Output the [X, Y] coordinate of the center of the cell containing the given text.  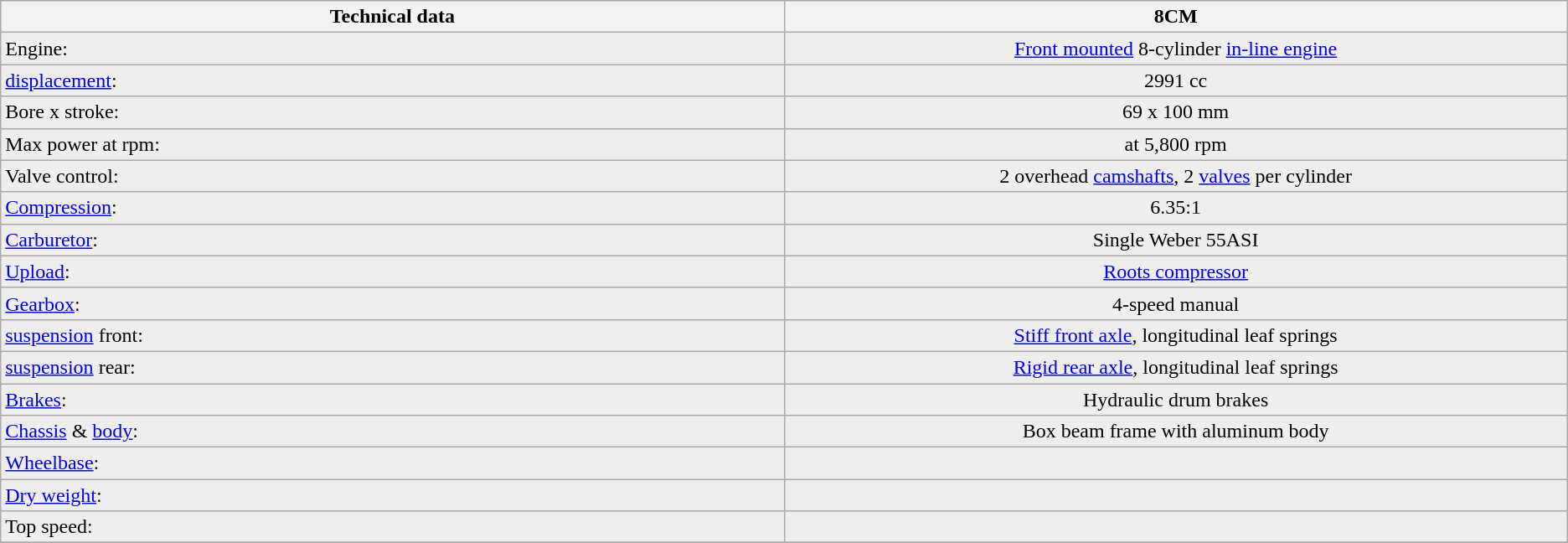
Carburetor: [392, 240]
Stiff front axle, longitudinal leaf springs [1176, 335]
Technical data [392, 17]
suspension rear: [392, 367]
Box beam frame with aluminum body [1176, 432]
Wheelbase: [392, 463]
Brakes: [392, 400]
Upload: [392, 271]
2 overhead camshafts, 2 valves per cylinder [1176, 176]
Single Weber 55ASI [1176, 240]
Chassis & body: [392, 432]
at 5,800 rpm [1176, 144]
Gearbox: [392, 303]
Bore x stroke: [392, 112]
Rigid rear axle, longitudinal leaf springs [1176, 367]
Hydraulic drum brakes [1176, 400]
Top speed: [392, 527]
Valve control: [392, 176]
4-speed manual [1176, 303]
suspension front: [392, 335]
Front mounted 8-cylinder in-line engine [1176, 49]
69 x 100 mm [1176, 112]
Roots compressor [1176, 271]
Compression: [392, 208]
2991 cc [1176, 80]
6.35:1 [1176, 208]
Max power at rpm: [392, 144]
Dry weight: [392, 495]
8CM [1176, 17]
displacement: [392, 80]
Engine: [392, 49]
